Provide the [X, Y] coordinate of the cell's center where the given text is located.  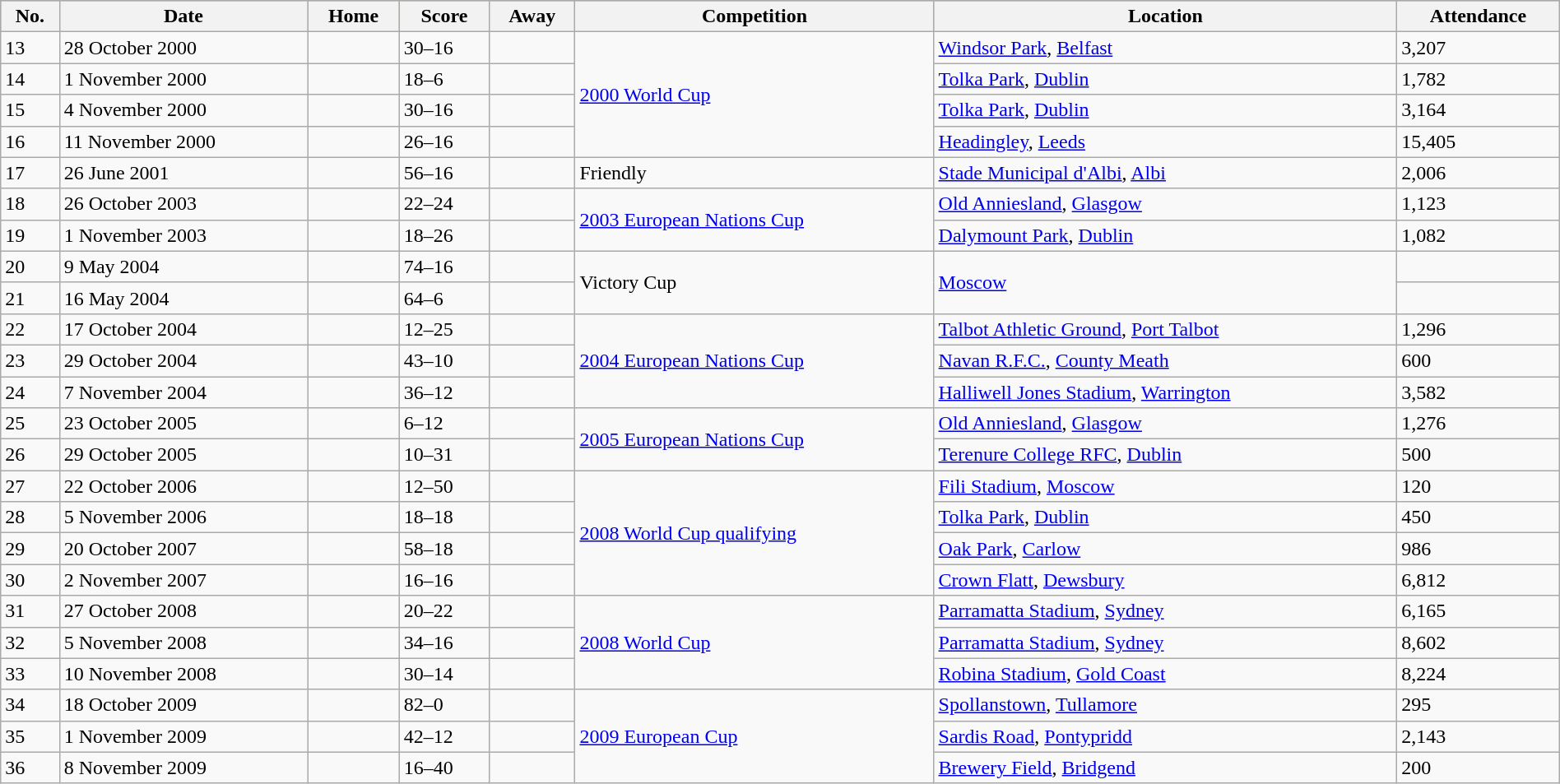
33 [30, 674]
Robina Stadium, Gold Coast [1165, 674]
600 [1478, 360]
17 [30, 173]
Competition [754, 16]
Dalymount Park, Dublin [1165, 235]
26–16 [444, 141]
31 [30, 611]
20 October 2007 [183, 549]
30–14 [444, 674]
16 May 2004 [183, 298]
8 November 2009 [183, 768]
14 [30, 79]
9 May 2004 [183, 267]
2005 European Nations Cup [754, 439]
200 [1478, 768]
Talbot Athletic Ground, Port Talbot [1165, 329]
Crown Flatt, Dewsbury [1165, 580]
16 [30, 141]
74–16 [444, 267]
29 October 2005 [183, 455]
6,812 [1478, 580]
1,782 [1478, 79]
Windsor Park, Belfast [1165, 48]
23 [30, 360]
18–26 [444, 235]
2004 European Nations Cup [754, 360]
20–22 [444, 611]
19 [30, 235]
8,224 [1478, 674]
18 [30, 204]
27 October 2008 [183, 611]
28 October 2000 [183, 48]
35 [30, 736]
23 October 2005 [183, 424]
18–18 [444, 517]
22–24 [444, 204]
2 November 2007 [183, 580]
8,602 [1478, 643]
2,143 [1478, 736]
13 [30, 48]
26 June 2001 [183, 173]
58–18 [444, 549]
Attendance [1478, 16]
Away [532, 16]
1 November 2000 [183, 79]
26 [30, 455]
27 [30, 486]
10 November 2008 [183, 674]
18 October 2009 [183, 705]
986 [1478, 549]
Sardis Road, Pontypridd [1165, 736]
Date [183, 16]
Location [1165, 16]
5 November 2006 [183, 517]
500 [1478, 455]
450 [1478, 517]
2008 World Cup [754, 643]
11 November 2000 [183, 141]
4 November 2000 [183, 110]
26 October 2003 [183, 204]
Score [444, 16]
Friendly [754, 173]
Fili Stadium, Moscow [1165, 486]
Headingley, Leeds [1165, 141]
24 [30, 392]
1 November 2009 [183, 736]
64–6 [444, 298]
120 [1478, 486]
Terenure College RFC, Dublin [1165, 455]
34–16 [444, 643]
12–50 [444, 486]
16–16 [444, 580]
Home [354, 16]
17 October 2004 [183, 329]
30 [30, 580]
No. [30, 16]
18–6 [444, 79]
34 [30, 705]
295 [1478, 705]
29 [30, 549]
Brewery Field, Bridgend [1165, 768]
Victory Cup [754, 282]
15 [30, 110]
29 October 2004 [183, 360]
2,006 [1478, 173]
Moscow [1165, 282]
2008 World Cup qualifying [754, 533]
20 [30, 267]
22 [30, 329]
3,164 [1478, 110]
42–12 [444, 736]
1,082 [1478, 235]
6–12 [444, 424]
25 [30, 424]
1,276 [1478, 424]
36 [30, 768]
1 November 2003 [183, 235]
2009 European Cup [754, 736]
16–40 [444, 768]
5 November 2008 [183, 643]
82–0 [444, 705]
1,123 [1478, 204]
Navan R.F.C., County Meath [1165, 360]
56–16 [444, 173]
Spollanstown, Tullamore [1165, 705]
3,207 [1478, 48]
1,296 [1478, 329]
10–31 [444, 455]
Oak Park, Carlow [1165, 549]
7 November 2004 [183, 392]
6,165 [1478, 611]
22 October 2006 [183, 486]
43–10 [444, 360]
32 [30, 643]
3,582 [1478, 392]
12–25 [444, 329]
15,405 [1478, 141]
Stade Municipal d'Albi, Albi [1165, 173]
2000 World Cup [754, 95]
Halliwell Jones Stadium, Warrington [1165, 392]
36–12 [444, 392]
28 [30, 517]
2003 European Nations Cup [754, 220]
21 [30, 298]
